Detect which cell encompasses the target text, then output its [x, y] center coordinate. 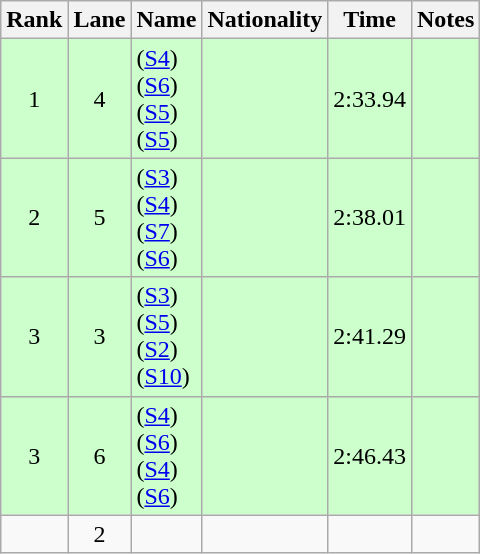
(S3)(S4) (S7) (S6) [166, 218]
6 [100, 456]
Rank [34, 20]
Lane [100, 20]
1 [34, 98]
2:33.94 [370, 98]
5 [100, 218]
(S4) (S6) (S5) (S5) [166, 98]
(S4)(S6) (S4) (S6) [166, 456]
(S3) (S5) (S2) (S10) [166, 336]
4 [100, 98]
2:41.29 [370, 336]
Time [370, 20]
Notes [445, 20]
Name [166, 20]
Nationality [265, 20]
2:38.01 [370, 218]
2:46.43 [370, 456]
